Identify which cell holds the provided text, then report its (X, Y) central coordinate. 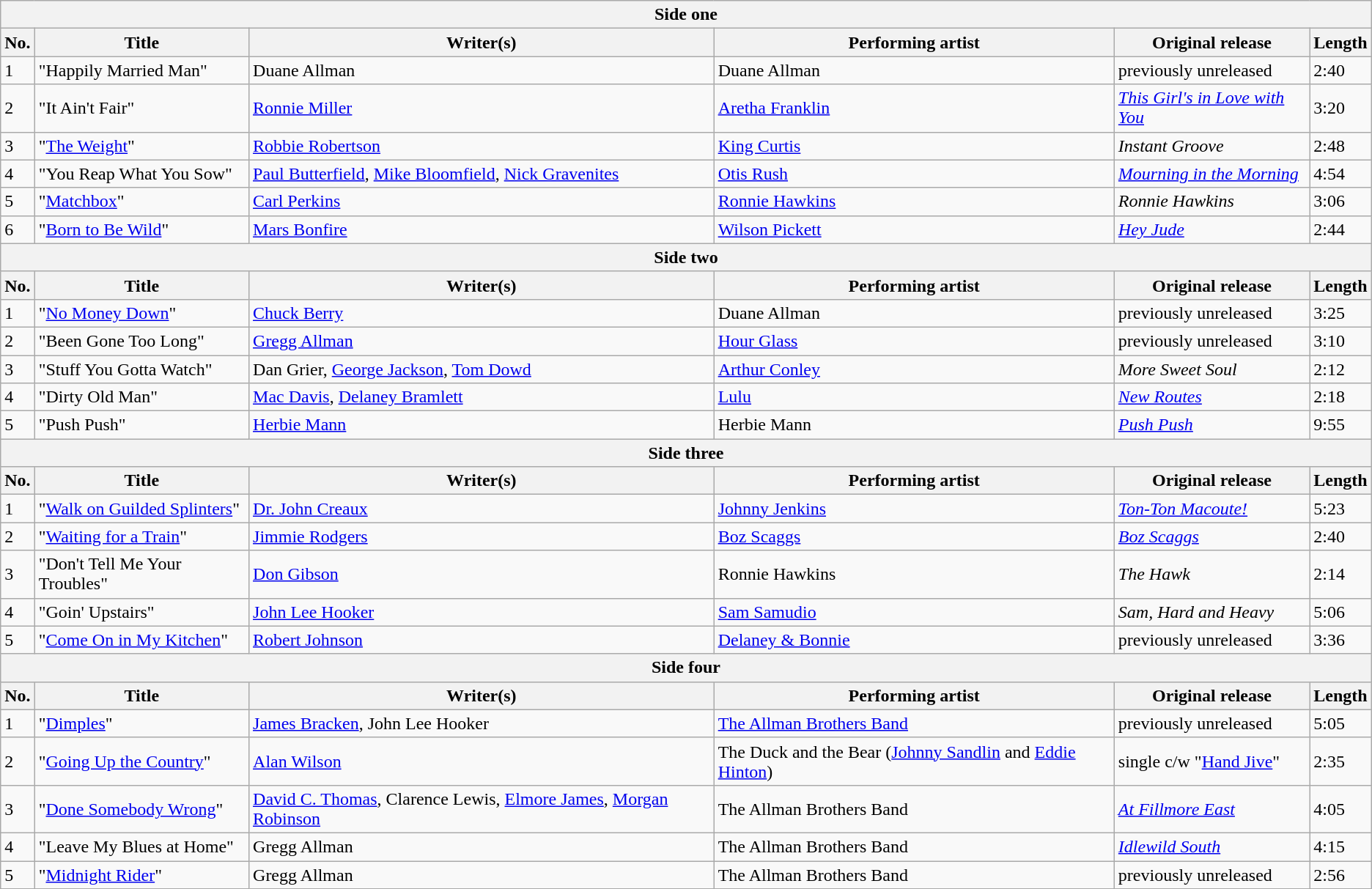
Jimmie Rodgers (482, 536)
Side three (686, 453)
"Stuff You Gotta Watch" (141, 369)
John Lee Hooker (482, 612)
"Come On in My Kitchen" (141, 640)
6 (18, 229)
"You Reap What You Sow" (141, 174)
Ton-Ton Macoute! (1211, 509)
5:05 (1340, 723)
2:14 (1340, 575)
"Dirty Old Man" (141, 397)
"Goin' Upstairs" (141, 612)
4:15 (1340, 846)
4:54 (1340, 174)
3:10 (1340, 341)
"Waiting for a Train" (141, 536)
Chuck Berry (482, 313)
Mac Davis, Delaney Bramlett (482, 397)
Side two (686, 257)
David C. Thomas, Clarence Lewis, Elmore James, Morgan Robinson (482, 809)
"It Ain't Fair" (141, 108)
King Curtis (914, 146)
Robbie Robertson (482, 146)
Ronnie Miller (482, 108)
2:44 (1340, 229)
Side one (686, 15)
"Don't Tell Me Your Troubles" (141, 575)
"Midnight Rider" (141, 874)
Otis Rush (914, 174)
"Done Somebody Wrong" (141, 809)
Hour Glass (914, 341)
"The Weight" (141, 146)
This Girl's in Love with You (1211, 108)
Dr. John Creaux (482, 509)
2:48 (1340, 146)
More Sweet Soul (1211, 369)
single c/w "Hand Jive" (1211, 761)
Johnny Jenkins (914, 509)
2:35 (1340, 761)
"Matchbox" (141, 202)
Dan Grier, George Jackson, Tom Dowd (482, 369)
Paul Butterfield, Mike Bloomfield, Nick Gravenites (482, 174)
Alan Wilson (482, 761)
Mars Bonfire (482, 229)
"Leave My Blues at Home" (141, 846)
"No Money Down" (141, 313)
Wilson Pickett (914, 229)
Delaney & Bonnie (914, 640)
Hey Jude (1211, 229)
"Been Gone Too Long" (141, 341)
"Happily Married Man" (141, 70)
2:12 (1340, 369)
"Walk on Guilded Splinters" (141, 509)
Lulu (914, 397)
4:05 (1340, 809)
3:06 (1340, 202)
Push Push (1211, 425)
5:06 (1340, 612)
Sam, Hard and Heavy (1211, 612)
Robert Johnson (482, 640)
New Routes (1211, 397)
Side four (686, 668)
The Duck and the Bear (Johnny Sandlin and Eddie Hinton) (914, 761)
Sam Samudio (914, 612)
3:25 (1340, 313)
2:56 (1340, 874)
Aretha Franklin (914, 108)
Idlewild South (1211, 846)
2:18 (1340, 397)
3:20 (1340, 108)
9:55 (1340, 425)
"Dimples" (141, 723)
"Born to Be Wild" (141, 229)
Mourning in the Morning (1211, 174)
Don Gibson (482, 575)
3:36 (1340, 640)
5:23 (1340, 509)
Carl Perkins (482, 202)
Arthur Conley (914, 369)
James Bracken, John Lee Hooker (482, 723)
"Going Up the Country" (141, 761)
At Fillmore East (1211, 809)
"Push Push" (141, 425)
Instant Groove (1211, 146)
The Hawk (1211, 575)
